Provide the (x, y) coordinate of the cell's center where the given text is located.  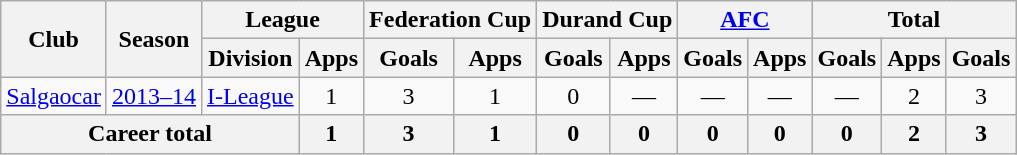
2013–14 (154, 96)
Career total (150, 134)
Total (914, 20)
Federation Cup (450, 20)
Division (250, 58)
Club (54, 39)
Durand Cup (608, 20)
AFC (745, 20)
League (282, 20)
Salgaocar (54, 96)
Season (154, 39)
I-League (250, 96)
